Identify which cell holds the provided text, then report its [X, Y] central coordinate. 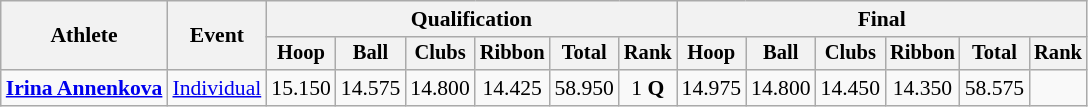
14.975 [712, 88]
14.450 [850, 88]
Event [216, 36]
15.150 [300, 88]
58.575 [994, 88]
Individual [216, 88]
Athlete [84, 36]
14.425 [512, 88]
14.350 [922, 88]
58.950 [584, 88]
Final [882, 19]
Irina Annenkova [84, 88]
1 Q [648, 88]
Qualification [471, 19]
14.575 [370, 88]
